From the cell containing the given text, extract its center point as [x, y] coordinate. 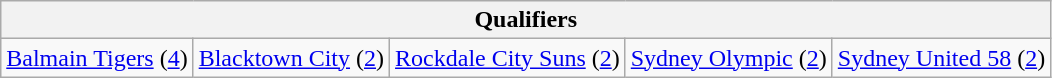
Sydney Olympic (2) [728, 58]
Balmain Tigers (4) [97, 58]
Blacktown City (2) [291, 58]
Rockdale City Suns (2) [508, 58]
Qualifiers [526, 20]
Sydney United 58 (2) [941, 58]
